For the text-containing cell, return its midpoint in [x, y] coordinate format. 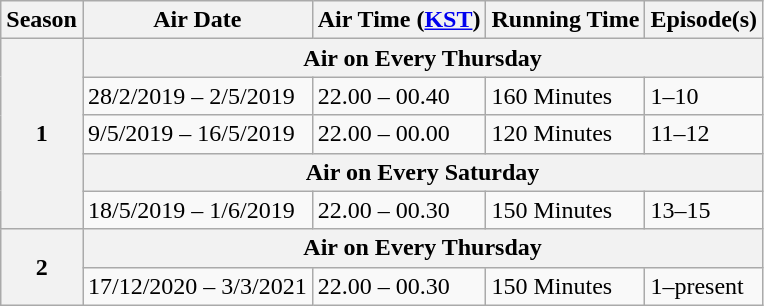
2 [42, 267]
1 [42, 134]
1–10 [704, 96]
22.00 – 00.40 [399, 96]
Air Time (KST) [399, 20]
Air on Every Saturday [422, 172]
Running Time [566, 20]
9/5/2019 – 16/5/2019 [197, 134]
Season [42, 20]
Air Date [197, 20]
13–15 [704, 210]
22.00 – 00.00 [399, 134]
160 Minutes [566, 96]
1–present [704, 286]
Episode(s) [704, 20]
11–12 [704, 134]
28/2/2019 – 2/5/2019 [197, 96]
17/12/2020 – 3/3/2021 [197, 286]
18/5/2019 – 1/6/2019 [197, 210]
120 Minutes [566, 134]
